Return the [x, y] coordinate for the center point of the cell that contains the specified text.  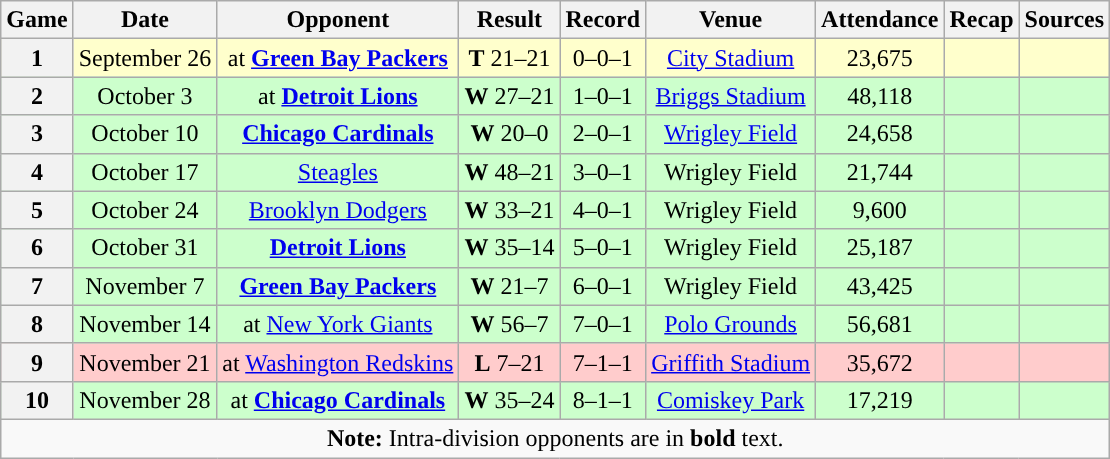
November 7 [145, 286]
43,425 [880, 286]
2–0–1 [603, 134]
24,658 [880, 134]
7 [37, 286]
October 31 [145, 248]
W 35–14 [510, 248]
October 3 [145, 96]
at Detroit Lions [338, 96]
November 21 [145, 362]
25,187 [880, 248]
Steagles [338, 172]
5–0–1 [603, 248]
Date [145, 20]
Attendance [880, 20]
8–1–1 [603, 400]
6–0–1 [603, 286]
Brooklyn Dodgers [338, 210]
Opponent [338, 20]
Chicago Cardinals [338, 134]
Detroit Lions [338, 248]
Comiskey Park [731, 400]
Polo Grounds [731, 324]
7–0–1 [603, 324]
at Chicago Cardinals [338, 400]
9,600 [880, 210]
October 17 [145, 172]
at Washington Redskins [338, 362]
9 [37, 362]
W 35–24 [510, 400]
October 24 [145, 210]
November 14 [145, 324]
4 [37, 172]
7–1–1 [603, 362]
Green Bay Packers [338, 286]
4–0–1 [603, 210]
1–0–1 [603, 96]
November 28 [145, 400]
Griffith Stadium [731, 362]
W 33–21 [510, 210]
Briggs Stadium [731, 96]
W 48–21 [510, 172]
Result [510, 20]
Recap [982, 20]
W 56–7 [510, 324]
W 27–21 [510, 96]
2 [37, 96]
W 21–7 [510, 286]
Note: Intra-division opponents are in bold text. [556, 438]
City Stadium [731, 58]
Game [37, 20]
3–0–1 [603, 172]
8 [37, 324]
10 [37, 400]
Sources [1064, 20]
17,219 [880, 400]
35,672 [880, 362]
21,744 [880, 172]
0–0–1 [603, 58]
56,681 [880, 324]
September 26 [145, 58]
3 [37, 134]
October 10 [145, 134]
6 [37, 248]
at New York Giants [338, 324]
5 [37, 210]
L 7–21 [510, 362]
1 [37, 58]
W 20–0 [510, 134]
23,675 [880, 58]
Venue [731, 20]
48,118 [880, 96]
T 21–21 [510, 58]
at Green Bay Packers [338, 58]
Record [603, 20]
